Determine the (X, Y) coordinate at the center of the cell enclosing the given text.  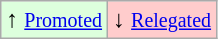
↓ Relegated (162, 20)
↑ Promoted (54, 20)
